Identify which cell holds the provided text, then report its (x, y) central coordinate. 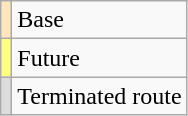
Base (100, 20)
Future (100, 58)
Terminated route (100, 96)
